Detect which cell encompasses the target text, then output its [X, Y] center coordinate. 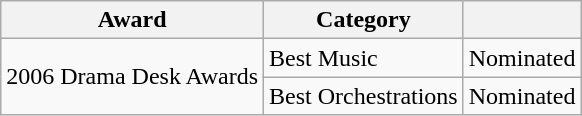
2006 Drama Desk Awards [132, 77]
Best Music [364, 58]
Best Orchestrations [364, 96]
Category [364, 20]
Award [132, 20]
